Search for the cell housing the specified text and yield its (x, y) center coordinate. 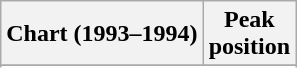
Peakposition (249, 34)
Chart (1993–1994) (102, 34)
